Return the (X, Y) coordinate for the center point of the cell that contains the specified text.  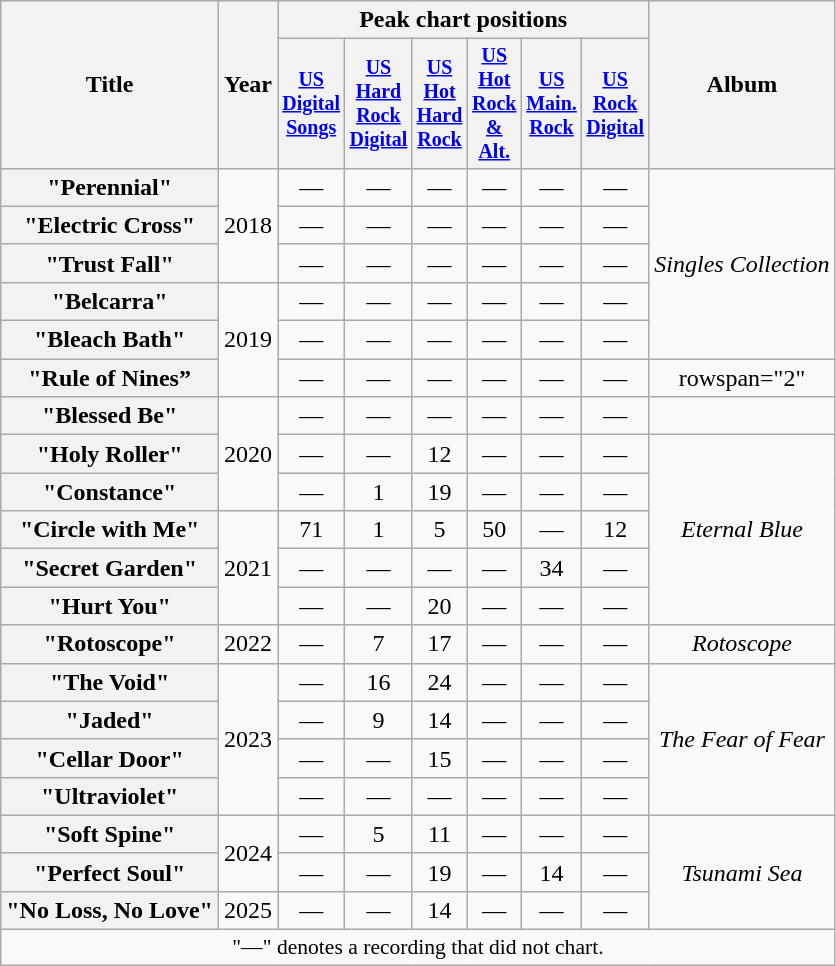
"Blessed Be" (110, 416)
"Hurt You" (110, 606)
"Soft Spine" (110, 834)
Peak chart positions (464, 20)
24 (440, 682)
Tsunami Sea (742, 872)
"No Loss, No Love" (110, 910)
2025 (248, 910)
USHotRock&Alt. (494, 104)
2018 (248, 225)
"Jaded" (110, 720)
Album (742, 85)
"Trust Fall" (110, 263)
Singles Collection (742, 263)
2023 (248, 739)
"Perennial" (110, 187)
Eternal Blue (742, 530)
2021 (248, 568)
Title (110, 85)
2022 (248, 644)
"The Void" (110, 682)
9 (378, 720)
USRockDigital (616, 104)
"Cellar Door" (110, 758)
2024 (248, 853)
"Bleach Bath" (110, 340)
Year (248, 85)
"Electric Cross" (110, 225)
34 (552, 568)
16 (378, 682)
"Constance" (110, 492)
7 (378, 644)
"Rule of Nines” (110, 378)
"Rotoscope" (110, 644)
"Ultraviolet" (110, 796)
17 (440, 644)
"Secret Garden" (110, 568)
USHotHardRock (440, 104)
USDigitalSongs (312, 104)
rowspan="2" (742, 378)
15 (440, 758)
11 (440, 834)
"—" denotes a recording that did not chart. (418, 948)
71 (312, 530)
2020 (248, 454)
"Perfect Soul" (110, 872)
USMain.Rock (552, 104)
USHardRockDigital (378, 104)
"Holy Roller" (110, 454)
"Belcarra" (110, 301)
2019 (248, 339)
50 (494, 530)
"Circle with Me" (110, 530)
The Fear of Fear (742, 739)
20 (440, 606)
Rotoscope (742, 644)
